Scan for the cell matching the given text and deliver its [X, Y] coordinate at center. 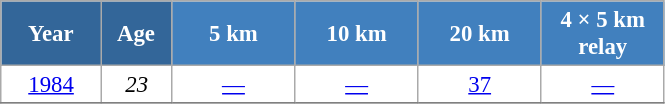
20 km [480, 34]
1984 [52, 85]
23 [136, 85]
4 × 5 km relay [602, 34]
Year [52, 34]
5 km [234, 34]
Age [136, 34]
37 [480, 85]
10 km [356, 34]
